Locate the cell with the specified text and output its [x, y] center coordinate. 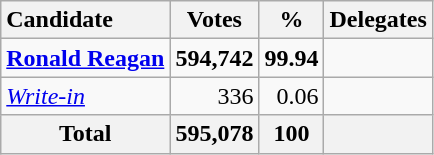
Write-in [86, 96]
Total [86, 134]
595,078 [214, 134]
Ronald Reagan [86, 58]
99.94 [292, 58]
100 [292, 134]
Votes [214, 20]
Candidate [86, 20]
594,742 [214, 58]
Delegates [378, 20]
336 [214, 96]
0.06 [292, 96]
% [292, 20]
